Capture the cell that displays the provided text and extract its (X, Y) central coordinate. 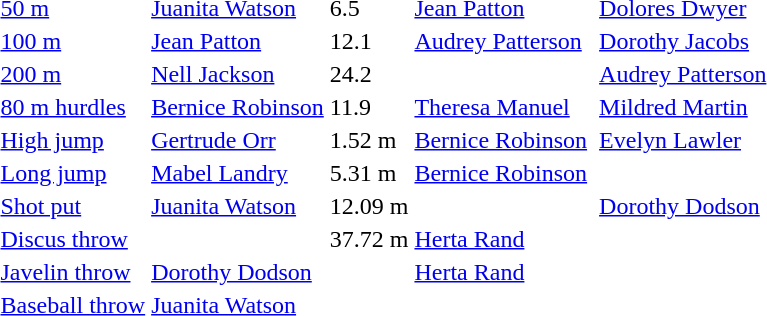
12.09 m (369, 206)
12.1 (369, 41)
37.72 m (369, 239)
Theresa Manuel (501, 107)
Dorothy Dodson (238, 272)
11.9 (369, 107)
Nell Jackson (238, 74)
24.2 (369, 74)
Jean Patton (238, 41)
Mabel Landry (238, 173)
5.31 m (369, 173)
Audrey Patterson (501, 41)
Juanita Watson (238, 206)
1.52 m (369, 140)
Gertrude Orr (238, 140)
